For the text-containing cell, return its midpoint in (X, Y) coordinate format. 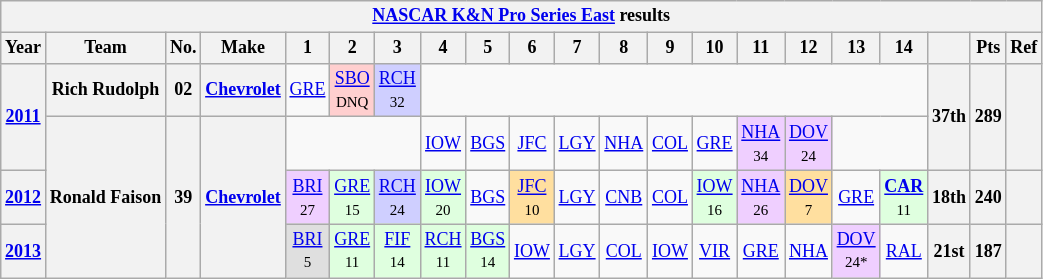
IOW20 (443, 197)
DOV7 (809, 197)
VIR (714, 251)
BGS14 (488, 251)
02 (184, 90)
RCH11 (443, 251)
Pts (988, 48)
9 (670, 48)
Ronald Faison (105, 198)
FIF14 (397, 251)
GRE11 (352, 251)
Ref (1024, 48)
Rich Rudolph (105, 90)
187 (988, 251)
RCH32 (397, 90)
2013 (24, 251)
BRI27 (308, 197)
14 (904, 48)
BRI5 (308, 251)
CNB (624, 197)
JFC10 (532, 197)
RAL (904, 251)
5 (488, 48)
GRE15 (352, 197)
4 (443, 48)
12 (809, 48)
18th (950, 197)
No. (184, 48)
10 (714, 48)
2 (352, 48)
JFC (532, 144)
11 (761, 48)
RCH24 (397, 197)
2011 (24, 116)
7 (577, 48)
CAR11 (904, 197)
240 (988, 197)
IOW16 (714, 197)
6 (532, 48)
2012 (24, 197)
1 (308, 48)
DOV24 (809, 144)
NASCAR K&N Pro Series East results (522, 16)
DOV24* (856, 251)
21st (950, 251)
Team (105, 48)
Make (243, 48)
3 (397, 48)
37th (950, 116)
289 (988, 116)
Year (24, 48)
NHA34 (761, 144)
NHA26 (761, 197)
39 (184, 198)
13 (856, 48)
SBODNQ (352, 90)
8 (624, 48)
